Pinpoint the cell where the given text exists, returning its (x, y) midpoint coordinate. 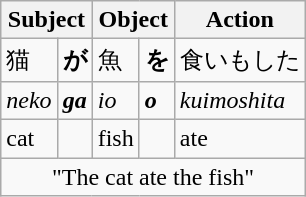
猫 (29, 60)
fish (116, 138)
ga (74, 100)
Action (240, 20)
o (156, 100)
io (116, 100)
cat (29, 138)
を (156, 60)
魚 (116, 60)
neko (29, 100)
が (74, 60)
"The cat ate the fish" (154, 177)
食いもした (240, 60)
kuimoshita (240, 100)
ate (240, 138)
Object (133, 20)
Subject (46, 20)
